Find where the given text appears and provide that cell's center as (X, Y) coordinate. 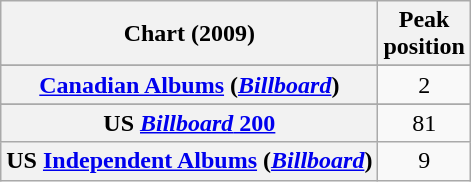
Canadian Albums (Billboard) (190, 85)
US Billboard 200 (190, 123)
81 (424, 123)
9 (424, 161)
US Independent Albums (Billboard) (190, 161)
Peakposition (424, 34)
Chart (2009) (190, 34)
2 (424, 85)
